Find where the given text appears and provide that cell's center as (x, y) coordinate. 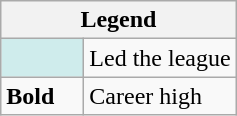
Career high (160, 96)
Bold (42, 96)
Led the league (160, 58)
Legend (118, 20)
